From the cell containing the given text, extract its center point as [X, Y] coordinate. 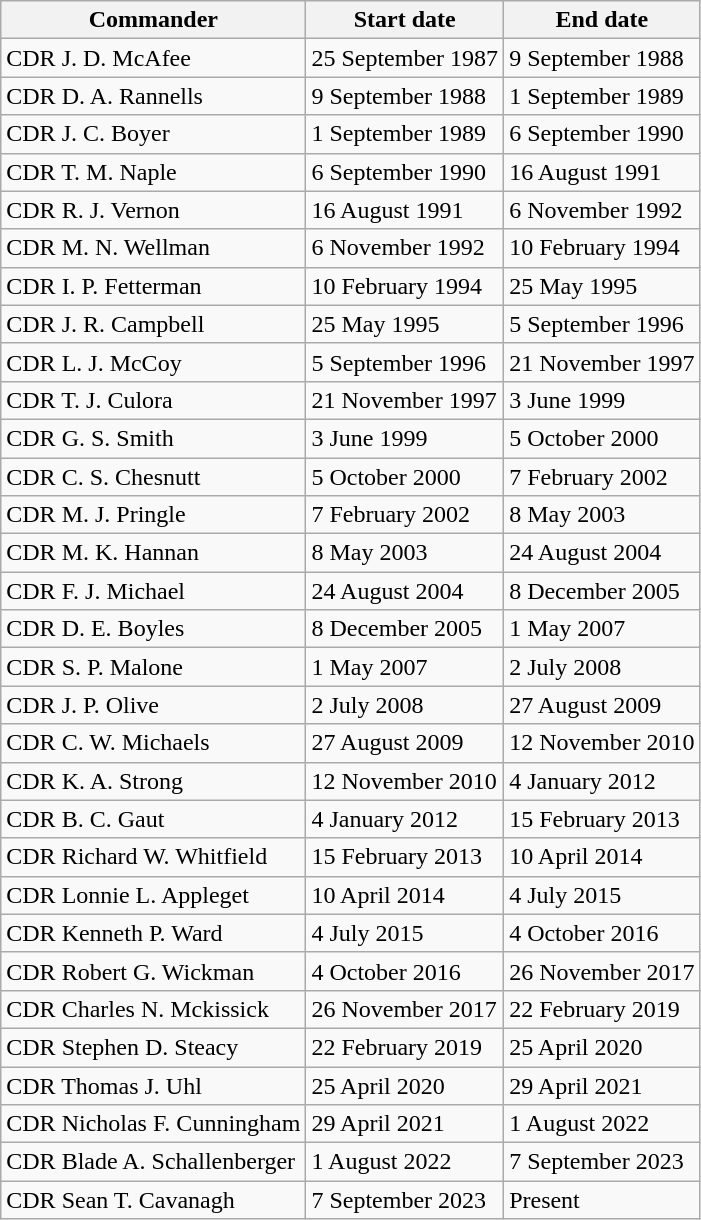
CDR M. J. Pringle [154, 515]
CDR I. P. Fetterman [154, 286]
CDR Charles N. Mckissick [154, 1009]
CDR S. P. Malone [154, 667]
End date [602, 20]
CDR Lonnie L. Appleget [154, 895]
CDR K. A. Strong [154, 781]
CDR R. J. Vernon [154, 210]
CDR T. M. Naple [154, 172]
CDR C. W. Michaels [154, 743]
CDR M. K. Hannan [154, 553]
CDR F. J. Michael [154, 591]
CDR Sean T. Cavanagh [154, 1200]
CDR Nicholas F. Cunningham [154, 1124]
Commander [154, 20]
Present [602, 1200]
CDR J. D. McAfee [154, 58]
CDR C. S. Chesnutt [154, 477]
CDR J. R. Campbell [154, 324]
CDR D. A. Rannells [154, 96]
CDR M. N. Wellman [154, 248]
CDR J. P. Olive [154, 705]
CDR D. E. Boyles [154, 629]
25 September 1987 [405, 58]
CDR B. C. Gaut [154, 819]
CDR Robert G. Wickman [154, 971]
CDR T. J. Culora [154, 400]
CDR L. J. McCoy [154, 362]
CDR Thomas J. Uhl [154, 1085]
CDR Stephen D. Steacy [154, 1047]
CDR J. C. Boyer [154, 134]
CDR Kenneth P. Ward [154, 933]
CDR G. S. Smith [154, 438]
CDR Blade A. Schallenberger [154, 1162]
Start date [405, 20]
CDR Richard W. Whitfield [154, 857]
